Detect which cell encompasses the target text, then output its [x, y] center coordinate. 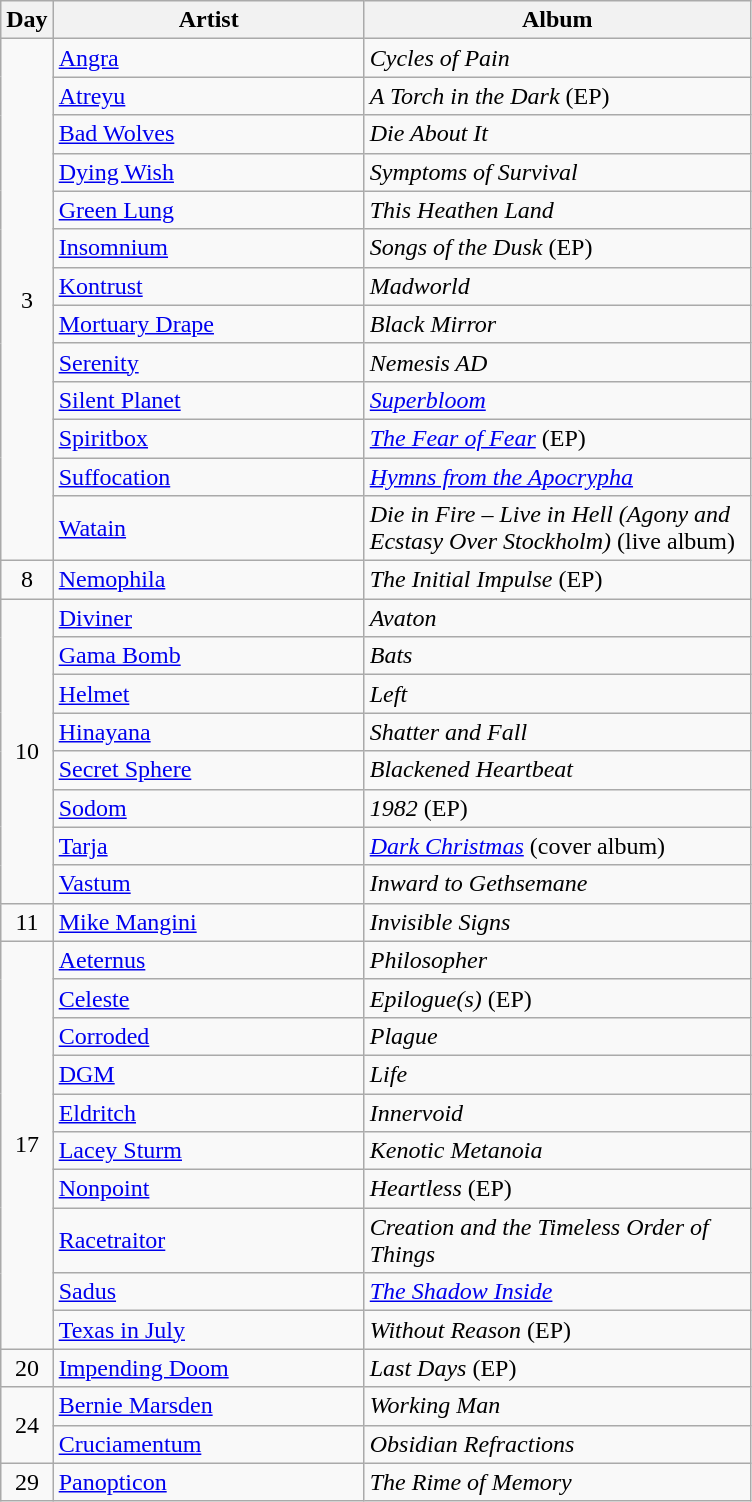
Obsidian Refractions [557, 1444]
Insomnium [208, 248]
Songs of the Dusk (EP) [557, 248]
8 [27, 580]
Black Mirror [557, 324]
Shatter and Fall [557, 732]
Life [557, 1074]
Without Reason (EP) [557, 1330]
Cycles of Pain [557, 58]
Symptoms of Survival [557, 172]
Epilogue(s) (EP) [557, 998]
Suffocation [208, 477]
Working Man [557, 1406]
Left [557, 694]
Album [557, 20]
Bats [557, 656]
A Torch in the Dark (EP) [557, 96]
Corroded [208, 1036]
Die About It [557, 134]
Bad Wolves [208, 134]
Day [27, 20]
Sodom [208, 808]
Hymns from the Apocrypha [557, 477]
Aeternus [208, 960]
Gama Bomb [208, 656]
1982 (EP) [557, 808]
11 [27, 922]
Helmet [208, 694]
Dying Wish [208, 172]
17 [27, 1145]
The Rime of Memory [557, 1482]
20 [27, 1368]
Last Days (EP) [557, 1368]
24 [27, 1425]
Nemophila [208, 580]
Silent Planet [208, 400]
Kontrust [208, 286]
Impending Doom [208, 1368]
Inward to Gethsemane [557, 884]
Texas in July [208, 1330]
Eldritch [208, 1113]
Bernie Marsden [208, 1406]
Madworld [557, 286]
Sadus [208, 1292]
10 [27, 751]
Diviner [208, 618]
29 [27, 1482]
Atreyu [208, 96]
Nonpoint [208, 1189]
Racetraitor [208, 1240]
DGM [208, 1074]
Blackened Heartbeat [557, 770]
Watain [208, 528]
Hinayana [208, 732]
Mortuary Drape [208, 324]
Innervoid [557, 1113]
Dark Christmas (cover album) [557, 846]
Lacey Sturm [208, 1151]
Spiritbox [208, 438]
3 [27, 300]
Artist [208, 20]
Serenity [208, 362]
Superbloom [557, 400]
Cruciamentum [208, 1444]
The Initial Impulse (EP) [557, 580]
Die in Fire – Live in Hell (Agony and Ecstasy Over Stockholm) (live album) [557, 528]
Philosopher [557, 960]
Nemesis AD [557, 362]
Celeste [208, 998]
The Shadow Inside [557, 1292]
Creation and the Timeless Order of Things [557, 1240]
Heartless (EP) [557, 1189]
Tarja [208, 846]
Invisible Signs [557, 922]
Kenotic Metanoia [557, 1151]
The Fear of Fear (EP) [557, 438]
Angra [208, 58]
This Heathen Land [557, 210]
Mike Mangini [208, 922]
Vastum [208, 884]
Avaton [557, 618]
Green Lung [208, 210]
Panopticon [208, 1482]
Secret Sphere [208, 770]
Plague [557, 1036]
